Scan for the cell matching the given text and deliver its [x, y] coordinate at center. 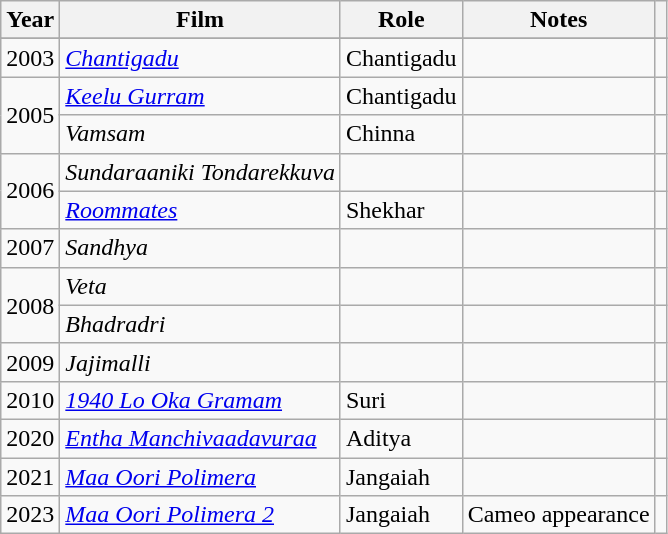
Aditya [401, 438]
1940 Lo Oka Gramam [200, 400]
Cameo appearance [558, 515]
Year [30, 20]
2005 [30, 115]
2007 [30, 248]
2023 [30, 515]
Keelu Gurram [200, 96]
Sandhya [200, 248]
2008 [30, 305]
Veta [200, 286]
Sundaraaniki Tondarekkuva [200, 172]
Bhadradri [200, 324]
Vamsam [200, 134]
Film [200, 20]
2009 [30, 362]
Role [401, 20]
Roommates [200, 210]
Suri [401, 400]
Chinna [401, 134]
2020 [30, 438]
Entha Manchivaadavuraa [200, 438]
Shekhar [401, 210]
Jajimalli [200, 362]
Maa Oori Polimera [200, 477]
2021 [30, 477]
2010 [30, 400]
Notes [558, 20]
Maa Oori Polimera 2 [200, 515]
2003 [30, 58]
2006 [30, 191]
